From the cell containing the given text, extract its center point as (x, y) coordinate. 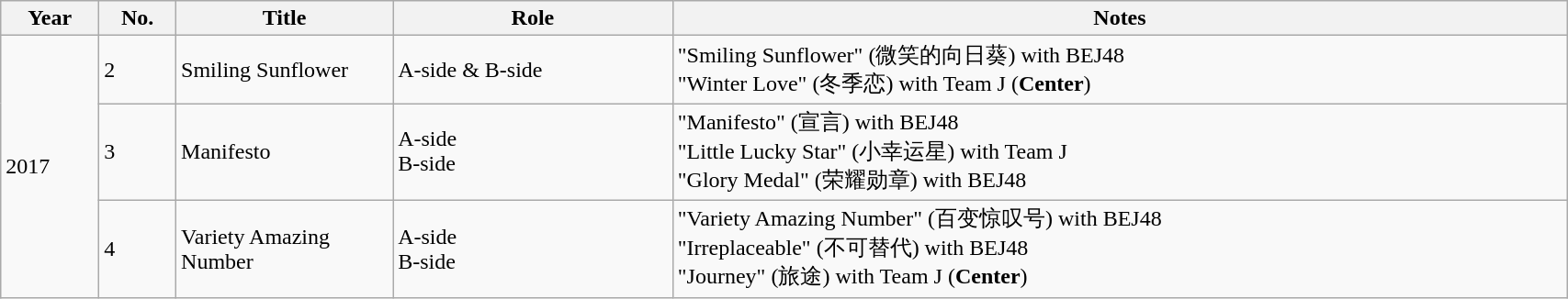
Title (285, 18)
A-side & B-side (533, 70)
No. (138, 18)
Manifesto (285, 152)
Year (50, 18)
Variety Amazing Number (285, 249)
3 (138, 152)
Role (533, 18)
4 (138, 249)
Notes (1119, 18)
2017 (50, 167)
"Smiling Sunflower" (微笑的向日葵) with BEJ48"Winter Love" (冬季恋) with Team J (Center) (1119, 70)
2 (138, 70)
"Variety Amazing Number" (百变惊叹号) with BEJ48"Irreplaceable" (不可替代) with BEJ48"Journey" (旅途) with Team J (Center) (1119, 249)
Smiling Sunflower (285, 70)
"Manifesto" (宣言) with BEJ48"Little Lucky Star" (小幸运星) with Team J"Glory Medal" (荣耀勋章) with BEJ48 (1119, 152)
